Search for the cell housing the specified text and yield its (x, y) center coordinate. 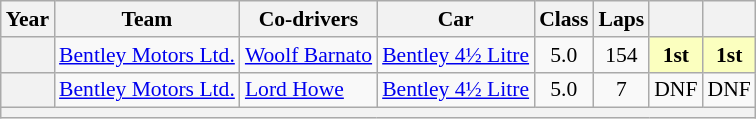
Co-drivers (308, 19)
Lord Howe (308, 90)
Laps (621, 19)
Year (28, 19)
Team (147, 19)
Class (564, 19)
Woolf Barnato (308, 55)
Car (456, 19)
154 (621, 55)
7 (621, 90)
